Extract the [x, y] coordinate from the center of the cell holding the provided text.  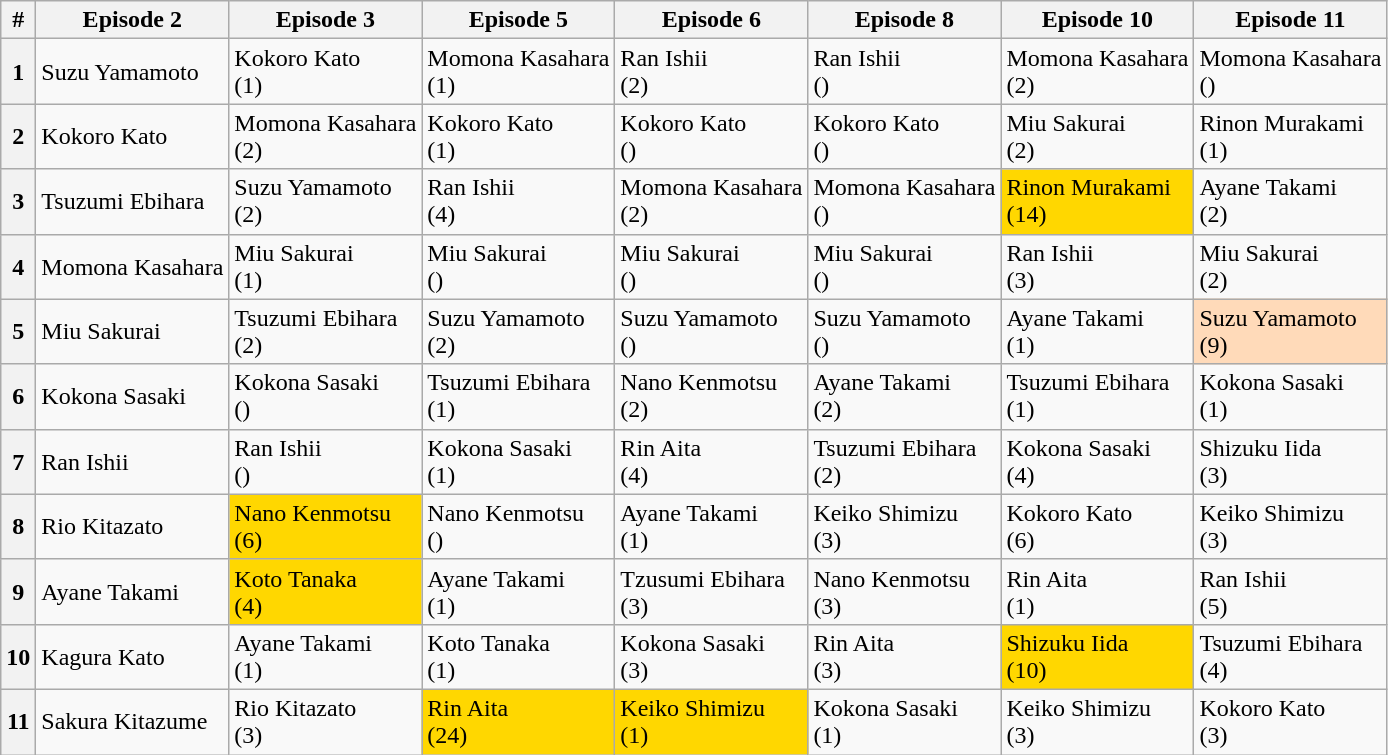
Rinon Murakami(1) [1290, 136]
Keiko Shimizu(1) [712, 722]
9 [18, 592]
Episode 5 [518, 20]
Kokona Sasaki(4) [1098, 462]
5 [18, 332]
7 [18, 462]
Episode 11 [1290, 20]
Koto Tanaka(1) [518, 656]
Ran Ishii(2) [712, 72]
Episode 8 [904, 20]
Ran Ishii [132, 462]
Koto Tanaka(4) [326, 592]
Nano Kenmotsu(3) [904, 592]
Ayane Takami [132, 592]
Rinon Murakami(14) [1098, 202]
Kokona Sasaki [132, 396]
Kagura Kato [132, 656]
Ran Ishii(5) [1290, 592]
Episode 6 [712, 20]
Episode 2 [132, 20]
4 [18, 266]
Suzu Yamamoto(9) [1290, 332]
Rio Kitazato [132, 526]
10 [18, 656]
8 [18, 526]
Miu Sakurai [132, 332]
Miu Sakurai(1) [326, 266]
Shizuku Iida(10) [1098, 656]
Episode 10 [1098, 20]
Kokoro Kato(6) [1098, 526]
Momona Kasahara(1) [518, 72]
Suzu Yamamoto [132, 72]
Ran Ishii(4) [518, 202]
Rio Kitazato(3) [326, 722]
# [18, 20]
11 [18, 722]
Rin Aita(4) [712, 462]
Rin Aita(3) [904, 656]
2 [18, 136]
Ran Ishii(3) [1098, 266]
Tzusumi Ebihara(3) [712, 592]
6 [18, 396]
1 [18, 72]
Sakura Kitazume [132, 722]
Kokona Sasaki() [326, 396]
Shizuku Iida(3) [1290, 462]
Episode 3 [326, 20]
Kokona Sasaki(3) [712, 656]
Kokoro Kato [132, 136]
Kokoro Kato(3) [1290, 722]
Tsuzumi Ebihara [132, 202]
Rin Aita(24) [518, 722]
3 [18, 202]
Momona Kasahara [132, 266]
Nano Kenmotsu(2) [712, 396]
Nano Kenmotsu() [518, 526]
Rin Aita(1) [1098, 592]
Tsuzumi Ebihara(4) [1290, 656]
Nano Kenmotsu(6) [326, 526]
